Pinpoint the cell where the given text exists, returning its [x, y] midpoint coordinate. 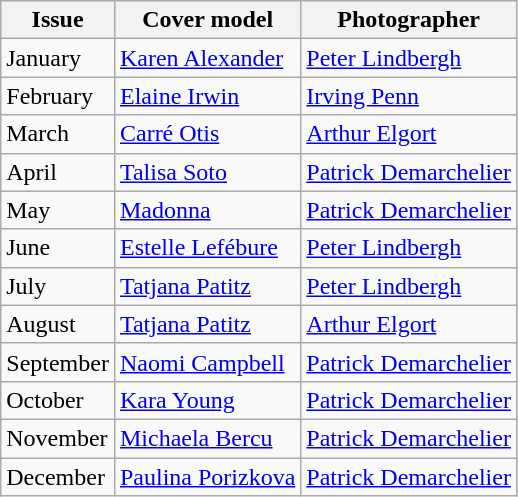
January [58, 58]
Issue [58, 20]
May [58, 210]
February [58, 96]
September [58, 362]
December [58, 477]
Cover model [207, 20]
Kara Young [207, 400]
Paulina Porizkova [207, 477]
Carré Otis [207, 134]
November [58, 438]
October [58, 400]
Michaela Bercu [207, 438]
August [58, 324]
Naomi Campbell [207, 362]
July [58, 286]
Photographer [409, 20]
Elaine Irwin [207, 96]
June [58, 248]
Madonna [207, 210]
Karen Alexander [207, 58]
April [58, 172]
Irving Penn [409, 96]
Estelle Lefébure [207, 248]
Talisa Soto [207, 172]
March [58, 134]
